Output the (X, Y) coordinate of the center of the cell containing the given text.  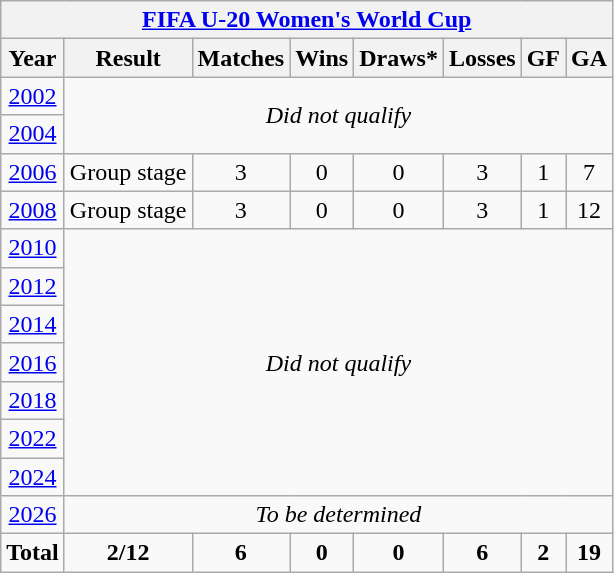
2 (543, 553)
Total (33, 553)
Year (33, 58)
2010 (33, 248)
FIFA U-20 Women's World Cup (307, 20)
2014 (33, 324)
Wins (322, 58)
2022 (33, 438)
2016 (33, 362)
2026 (33, 515)
2004 (33, 134)
2024 (33, 477)
Losses (482, 58)
2/12 (128, 553)
GF (543, 58)
2018 (33, 400)
2012 (33, 286)
7 (590, 172)
Result (128, 58)
2008 (33, 210)
2002 (33, 96)
GA (590, 58)
Draws* (399, 58)
To be determined (338, 515)
2006 (33, 172)
Matches (241, 58)
19 (590, 553)
12 (590, 210)
